Pinpoint the cell where the given text exists, returning its (x, y) midpoint coordinate. 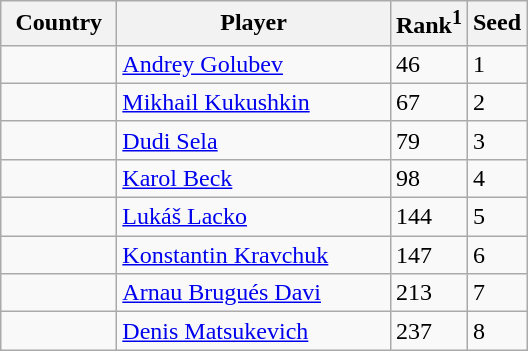
144 (428, 217)
6 (496, 255)
Denis Matsukevich (254, 331)
3 (496, 140)
98 (428, 178)
5 (496, 217)
2 (496, 102)
Karol Beck (254, 178)
Rank1 (428, 24)
Andrey Golubev (254, 64)
Mikhail Kukushkin (254, 102)
Player (254, 24)
Konstantin Kravchuk (254, 255)
46 (428, 64)
213 (428, 293)
Dudi Sela (254, 140)
Seed (496, 24)
7 (496, 293)
Arnau Brugués Davi (254, 293)
237 (428, 331)
79 (428, 140)
67 (428, 102)
4 (496, 178)
Country (59, 24)
1 (496, 64)
Lukáš Lacko (254, 217)
147 (428, 255)
8 (496, 331)
